Locate the cell with the specified text and output its [x, y] center coordinate. 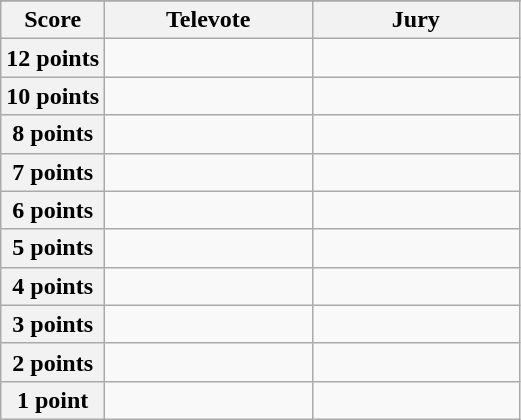
10 points [53, 96]
8 points [53, 134]
12 points [53, 58]
4 points [53, 286]
5 points [53, 248]
Jury [416, 20]
1 point [53, 400]
Score [53, 20]
7 points [53, 172]
6 points [53, 210]
3 points [53, 324]
Televote [209, 20]
2 points [53, 362]
